Locate the cell with the specified text and output its (X, Y) center coordinate. 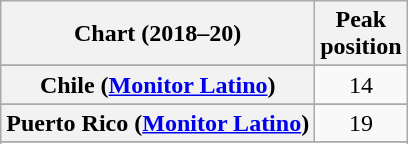
14 (361, 85)
Chile (Monitor Latino) (158, 85)
Peak position (361, 34)
19 (361, 123)
Puerto Rico (Monitor Latino) (158, 123)
Chart (2018–20) (158, 34)
